Pinpoint the cell where the given text exists, returning its [X, Y] midpoint coordinate. 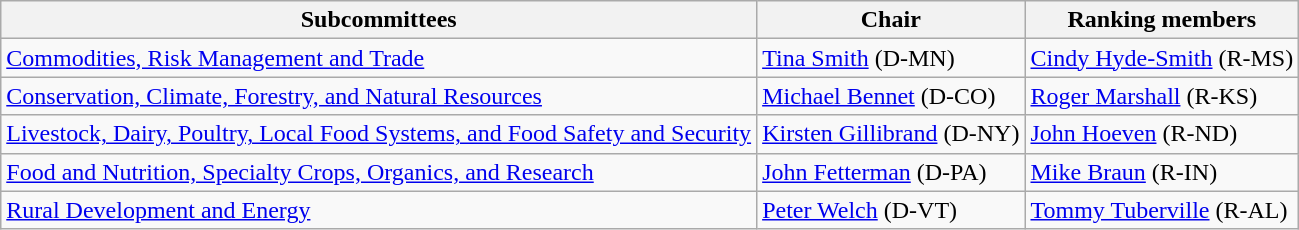
Conservation, Climate, Forestry, and Natural Resources [379, 96]
Peter Welch (D-VT) [891, 210]
Kirsten Gillibrand (D-NY) [891, 134]
Chair [891, 20]
Michael Bennet (D-CO) [891, 96]
Rural Development and Energy [379, 210]
Livestock, Dairy, Poultry, Local Food Systems, and Food Safety and Security [379, 134]
Food and Nutrition, Specialty Crops, Organics, and Research [379, 172]
Ranking members [1162, 20]
John Fetterman (D-PA) [891, 172]
John Hoeven (R-ND) [1162, 134]
Cindy Hyde-Smith (R-MS) [1162, 58]
Mike Braun (R-IN) [1162, 172]
Roger Marshall (R-KS) [1162, 96]
Tommy Tuberville (R-AL) [1162, 210]
Subcommittees [379, 20]
Tina Smith (D-MN) [891, 58]
Commodities, Risk Management and Trade [379, 58]
